Search for the cell housing the specified text and yield its (x, y) center coordinate. 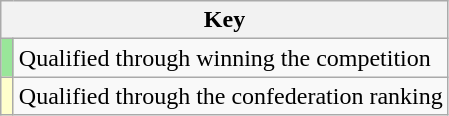
Key (224, 20)
Qualified through the confederation ranking (230, 96)
Qualified through winning the competition (230, 58)
